Return the [X, Y] coordinate for the center point of the cell that contains the specified text.  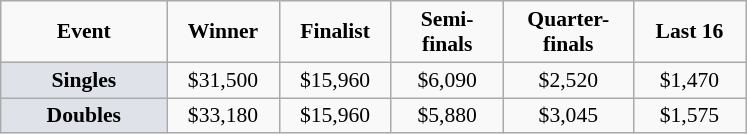
Quarter-finals [568, 32]
Doubles [84, 116]
$3,045 [568, 116]
Winner [223, 32]
Event [84, 32]
$1,575 [689, 116]
$6,090 [447, 80]
Singles [84, 80]
Last 16 [689, 32]
$5,880 [447, 116]
$33,180 [223, 116]
$2,520 [568, 80]
Semi-finals [447, 32]
$1,470 [689, 80]
$31,500 [223, 80]
Finalist [335, 32]
